Determine the (x, y) coordinate at the center of the cell enclosing the given text.  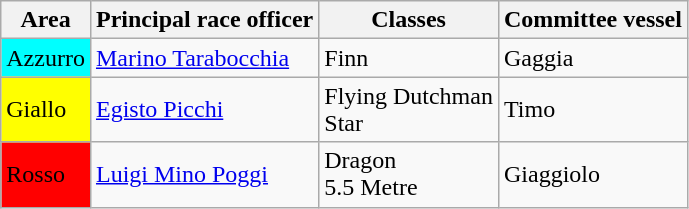
Giaggiolo (592, 174)
Marino Tarabocchia (204, 58)
Timo (592, 110)
Egisto Picchi (204, 110)
Giallo (46, 110)
Principal race officer (204, 20)
Luigi Mino Poggi (204, 174)
Finn (409, 58)
Classes (409, 20)
Area (46, 20)
Rosso (46, 174)
Azzurro (46, 58)
Committee vessel (592, 20)
Flying DutchmanStar (409, 110)
Gaggia (592, 58)
Dragon5.5 Metre (409, 174)
